Provide the (x, y) coordinate of the cell's center where the given text is located.  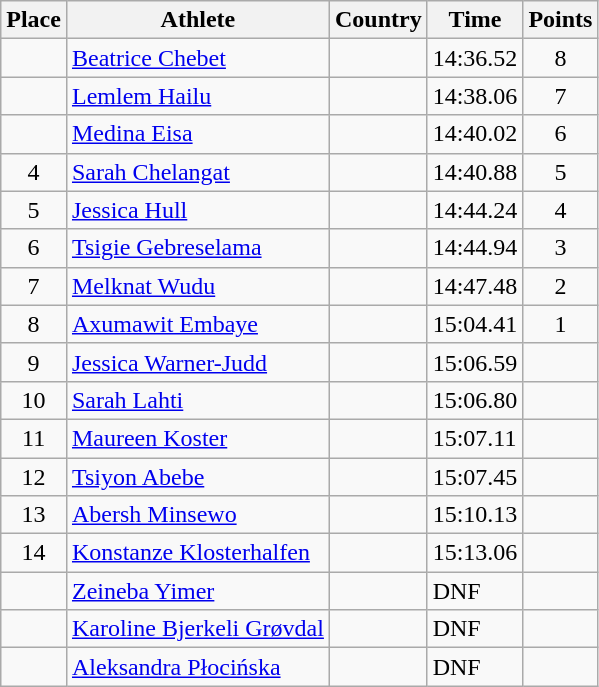
Place (34, 20)
2 (560, 286)
Axumawit Embaye (198, 324)
3 (560, 248)
15:06.59 (475, 362)
Sarah Lahti (198, 400)
14:36.52 (475, 58)
Konstanze Klosterhalfen (198, 553)
13 (34, 515)
10 (34, 400)
Abersh Minsewo (198, 515)
Zeineba Yimer (198, 591)
Sarah Chelangat (198, 172)
Medina Eisa (198, 134)
14:38.06 (475, 96)
Tsiyon Abebe (198, 477)
14:44.94 (475, 248)
15:04.41 (475, 324)
15:07.11 (475, 438)
Athlete (198, 20)
Jessica Hull (198, 210)
14:47.48 (475, 286)
15:13.06 (475, 553)
Time (475, 20)
9 (34, 362)
15:10.13 (475, 515)
12 (34, 477)
Aleksandra Płocińska (198, 667)
15:07.45 (475, 477)
1 (560, 324)
Country (378, 20)
14:40.02 (475, 134)
14:40.88 (475, 172)
Maureen Koster (198, 438)
Tsigie Gebreselama (198, 248)
Beatrice Chebet (198, 58)
Lemlem Hailu (198, 96)
14:44.24 (475, 210)
Karoline Bjerkeli Grøvdal (198, 629)
Points (560, 20)
Jessica Warner-Judd (198, 362)
15:06.80 (475, 400)
11 (34, 438)
Melknat Wudu (198, 286)
14 (34, 553)
